Determine the [x, y] coordinate at the center of the cell enclosing the given text.  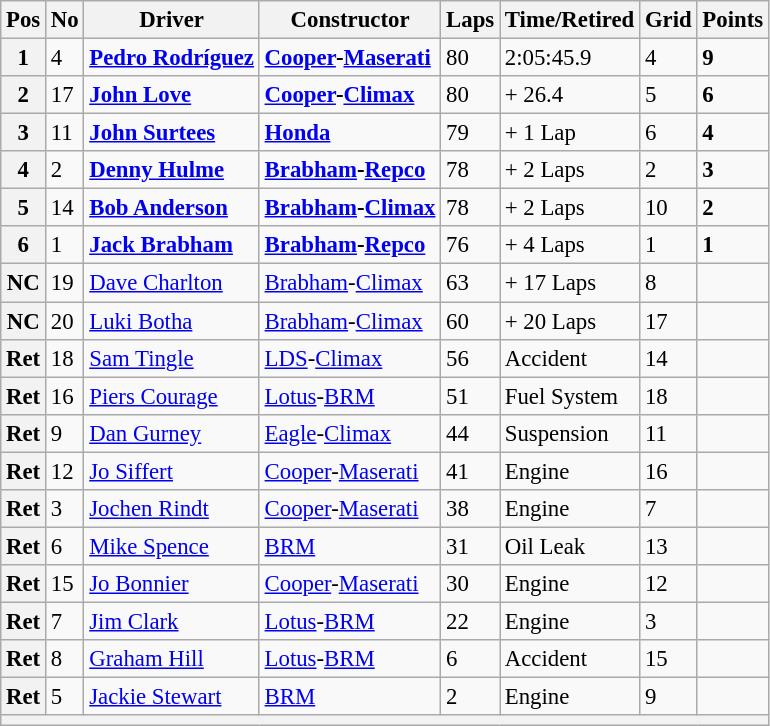
Constructor [350, 20]
38 [470, 509]
10 [668, 208]
LDS-Climax [350, 358]
Dan Gurney [172, 433]
Points [732, 20]
Grid [668, 20]
76 [470, 245]
Bob Anderson [172, 208]
30 [470, 584]
Suspension [570, 433]
Denny Hulme [172, 170]
Laps [470, 20]
No [65, 20]
+ 4 Laps [570, 245]
Time/Retired [570, 20]
John Surtees [172, 133]
56 [470, 358]
79 [470, 133]
20 [65, 321]
Jochen Rindt [172, 509]
+ 17 Laps [570, 283]
Jackie Stewart [172, 697]
Cooper-Climax [350, 95]
Oil Leak [570, 546]
Honda [350, 133]
+ 20 Laps [570, 321]
Dave Charlton [172, 283]
41 [470, 471]
Jim Clark [172, 621]
Eagle-Climax [350, 433]
19 [65, 283]
Mike Spence [172, 546]
63 [470, 283]
13 [668, 546]
Jack Brabham [172, 245]
+ 1 Lap [570, 133]
31 [470, 546]
Fuel System [570, 396]
John Love [172, 95]
Jo Siffert [172, 471]
Pedro Rodríguez [172, 58]
Jo Bonnier [172, 584]
2:05:45.9 [570, 58]
Piers Courage [172, 396]
Graham Hill [172, 659]
Sam Tingle [172, 358]
51 [470, 396]
+ 26.4 [570, 95]
Luki Botha [172, 321]
60 [470, 321]
Driver [172, 20]
Pos [24, 20]
22 [470, 621]
44 [470, 433]
